Determine the [x, y] coordinate at the center of the cell enclosing the given text.  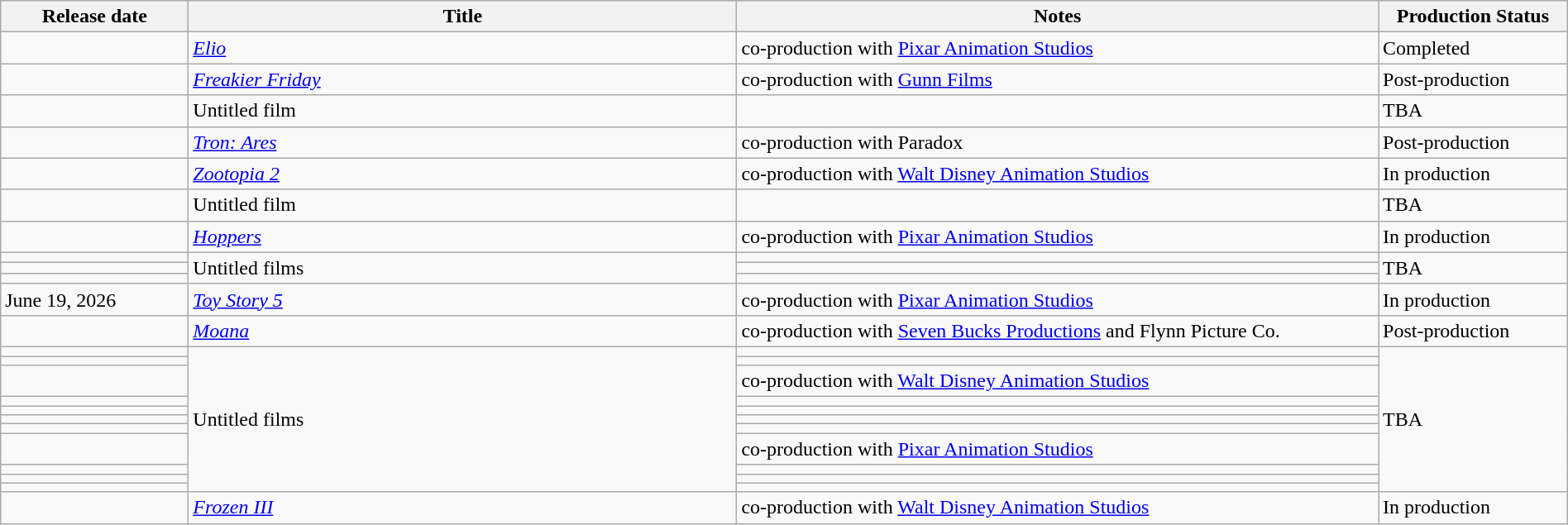
Notes [1058, 17]
Moana [463, 331]
Tron: Ares [463, 142]
Elio [463, 48]
Title [463, 17]
June 19, 2026 [94, 299]
Zootopia 2 [463, 174]
Freakier Friday [463, 79]
co-production with Seven Bucks Productions and Flynn Picture Co. [1058, 331]
co-production with Gunn Films [1058, 79]
Production Status [1472, 17]
Release date [94, 17]
Frozen III [463, 508]
co-production with Paradox [1058, 142]
Completed [1472, 48]
Toy Story 5 [463, 299]
Hoppers [463, 236]
